Output the (X, Y) coordinate of the center of the cell containing the given text.  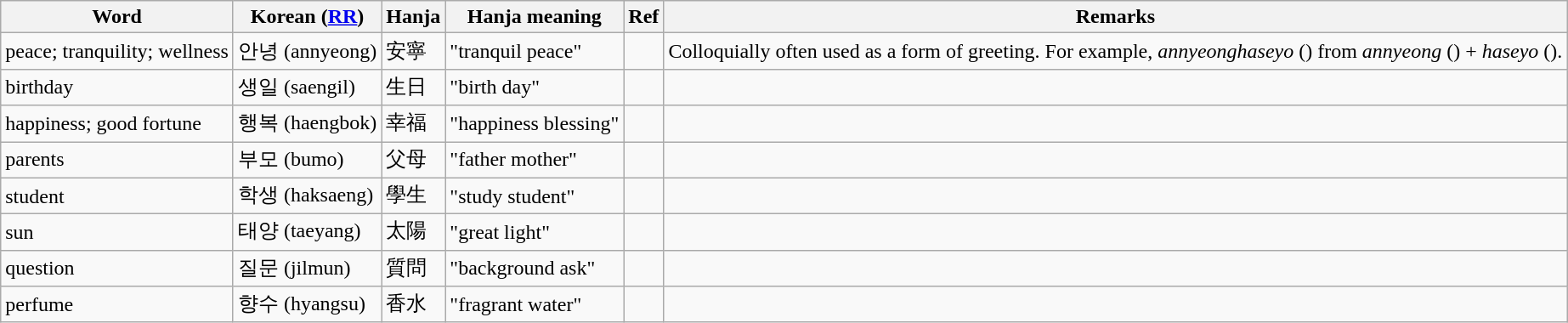
"great light" (535, 233)
"birth day" (535, 87)
parents (117, 160)
"happiness blessing" (535, 124)
學生 (413, 195)
student (117, 195)
태양 (taeyang) (307, 233)
질문 (jilmun) (307, 269)
"background ask" (535, 269)
생일 (saengil) (307, 87)
"father mother" (535, 160)
question (117, 269)
Hanja (413, 17)
perfume (117, 304)
peace; tranquility; wellness (117, 51)
"fragrant water" (535, 304)
幸福 (413, 124)
"study student" (535, 195)
Word (117, 17)
Colloquially often used as a form of greeting. For example, annyeonghaseyo () from annyeong () + haseyo (). (1115, 51)
"tranquil peace" (535, 51)
학생 (haksaeng) (307, 195)
父母 (413, 160)
행복 (haengbok) (307, 124)
안녕 (annyeong) (307, 51)
Ref (644, 17)
質問 (413, 269)
香水 (413, 304)
happiness; good fortune (117, 124)
sun (117, 233)
Hanja meaning (535, 17)
향수 (hyangsu) (307, 304)
太陽 (413, 233)
安寧 (413, 51)
生日 (413, 87)
Remarks (1115, 17)
Korean (RR) (307, 17)
부모 (bumo) (307, 160)
birthday (117, 87)
